Determine the (X, Y) coordinate at the center of the cell enclosing the given text.  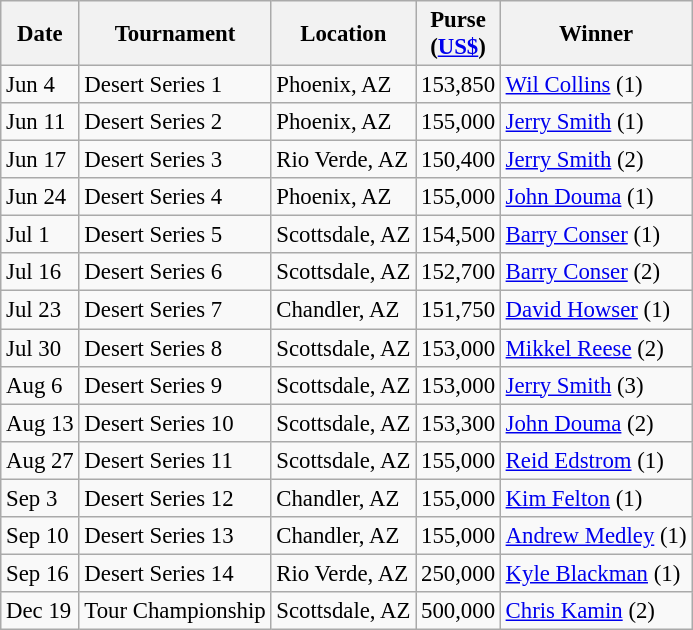
154,500 (458, 235)
Desert Series 7 (175, 310)
Desert Series 2 (175, 122)
Aug 6 (40, 385)
Jun 4 (40, 85)
John Douma (2) (596, 423)
Kim Felton (1) (596, 498)
Aug 13 (40, 423)
Jun 24 (40, 197)
151,750 (458, 310)
Tournament (175, 34)
250,000 (458, 573)
150,400 (458, 160)
Sep 10 (40, 536)
Desert Series 8 (175, 348)
Desert Series 13 (175, 536)
Dec 19 (40, 611)
Desert Series 5 (175, 235)
Desert Series 3 (175, 160)
Reid Edstrom (1) (596, 460)
153,300 (458, 423)
Location (344, 34)
John Douma (1) (596, 197)
Jul 30 (40, 348)
Jun 11 (40, 122)
Jerry Smith (1) (596, 122)
Chris Kamin (2) (596, 611)
Jul 1 (40, 235)
Desert Series 4 (175, 197)
Jul 23 (40, 310)
Desert Series 6 (175, 273)
153,850 (458, 85)
Kyle Blackman (1) (596, 573)
500,000 (458, 611)
Andrew Medley (1) (596, 536)
Wil Collins (1) (596, 85)
Barry Conser (1) (596, 235)
Jun 17 (40, 160)
Desert Series 10 (175, 423)
Desert Series 12 (175, 498)
Jul 16 (40, 273)
Desert Series 1 (175, 85)
Date (40, 34)
Barry Conser (2) (596, 273)
Jerry Smith (3) (596, 385)
Mikkel Reese (2) (596, 348)
Desert Series 11 (175, 460)
Desert Series 14 (175, 573)
Tour Championship (175, 611)
152,700 (458, 273)
Jerry Smith (2) (596, 160)
David Howser (1) (596, 310)
Winner (596, 34)
Sep 3 (40, 498)
Desert Series 9 (175, 385)
Sep 16 (40, 573)
Purse(US$) (458, 34)
Aug 27 (40, 460)
